Return the [x, y] coordinate for the center point of the cell that contains the specified text.  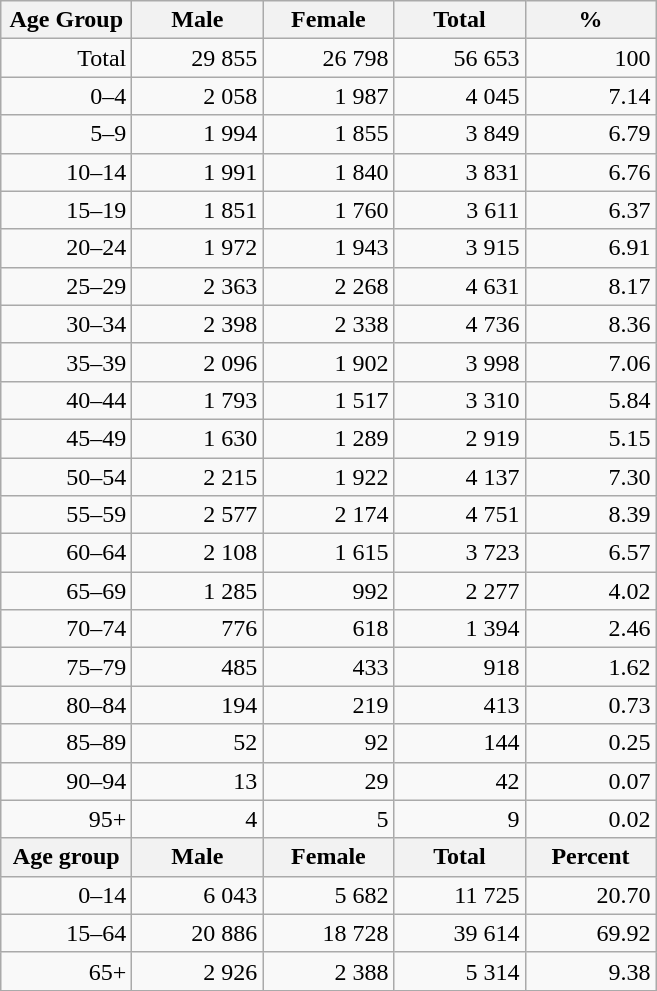
2 398 [198, 324]
433 [328, 667]
29 [328, 781]
9 [460, 819]
1 902 [328, 362]
485 [198, 667]
0–14 [66, 895]
0.07 [590, 781]
2 363 [198, 286]
6.37 [590, 210]
2 338 [328, 324]
6 043 [198, 895]
1 615 [328, 553]
4 045 [460, 96]
52 [198, 743]
5–9 [66, 134]
144 [460, 743]
5 682 [328, 895]
1 289 [328, 438]
90–94 [66, 781]
25–29 [66, 286]
50–54 [66, 477]
918 [460, 667]
4.02 [590, 591]
1 855 [328, 134]
8.36 [590, 324]
5.84 [590, 400]
0.73 [590, 705]
1 991 [198, 172]
3 915 [460, 248]
60–64 [66, 553]
92 [328, 743]
1 285 [198, 591]
65+ [66, 971]
4 137 [460, 477]
56 653 [460, 58]
776 [198, 629]
26 798 [328, 58]
40–44 [66, 400]
1 943 [328, 248]
2 388 [328, 971]
3 849 [460, 134]
6.91 [590, 248]
% [590, 20]
70–74 [66, 629]
4 736 [460, 324]
29 855 [198, 58]
992 [328, 591]
69.92 [590, 933]
55–59 [66, 515]
618 [328, 629]
1 987 [328, 96]
39 614 [460, 933]
45–49 [66, 438]
2 058 [198, 96]
7.14 [590, 96]
3 831 [460, 172]
2 215 [198, 477]
2 926 [198, 971]
1 793 [198, 400]
1 972 [198, 248]
100 [590, 58]
2 268 [328, 286]
15–19 [66, 210]
Age group [66, 857]
80–84 [66, 705]
1 840 [328, 172]
8.39 [590, 515]
1 517 [328, 400]
13 [198, 781]
4 751 [460, 515]
5.15 [590, 438]
75–79 [66, 667]
0–4 [66, 96]
3 998 [460, 362]
219 [328, 705]
4 [198, 819]
194 [198, 705]
42 [460, 781]
10–14 [66, 172]
Percent [590, 857]
1 851 [198, 210]
0.25 [590, 743]
1 394 [460, 629]
7.30 [590, 477]
6.76 [590, 172]
3 310 [460, 400]
30–34 [66, 324]
6.79 [590, 134]
20–24 [66, 248]
2 919 [460, 438]
18 728 [328, 933]
5 [328, 819]
1 922 [328, 477]
6.57 [590, 553]
3 611 [460, 210]
3 723 [460, 553]
2 277 [460, 591]
5 314 [460, 971]
413 [460, 705]
20.70 [590, 895]
85–89 [66, 743]
2 577 [198, 515]
8.17 [590, 286]
2 096 [198, 362]
7.06 [590, 362]
9.38 [590, 971]
35–39 [66, 362]
95+ [66, 819]
20 886 [198, 933]
15–64 [66, 933]
65–69 [66, 591]
Age Group [66, 20]
1 630 [198, 438]
1 760 [328, 210]
4 631 [460, 286]
1.62 [590, 667]
0.02 [590, 819]
2 108 [198, 553]
2.46 [590, 629]
11 725 [460, 895]
2 174 [328, 515]
1 994 [198, 134]
